Capture the cell that displays the provided text and extract its (X, Y) central coordinate. 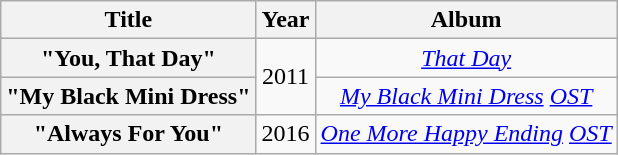
"My Black Mini Dress" (128, 96)
Title (128, 20)
"You, That Day" (128, 58)
2011 (286, 77)
2016 (286, 134)
Year (286, 20)
That Day (466, 58)
"Always For You" (128, 134)
One More Happy Ending OST (466, 134)
Album (466, 20)
My Black Mini Dress OST (466, 96)
